Find where the given text appears and provide that cell's center as [X, Y] coordinate. 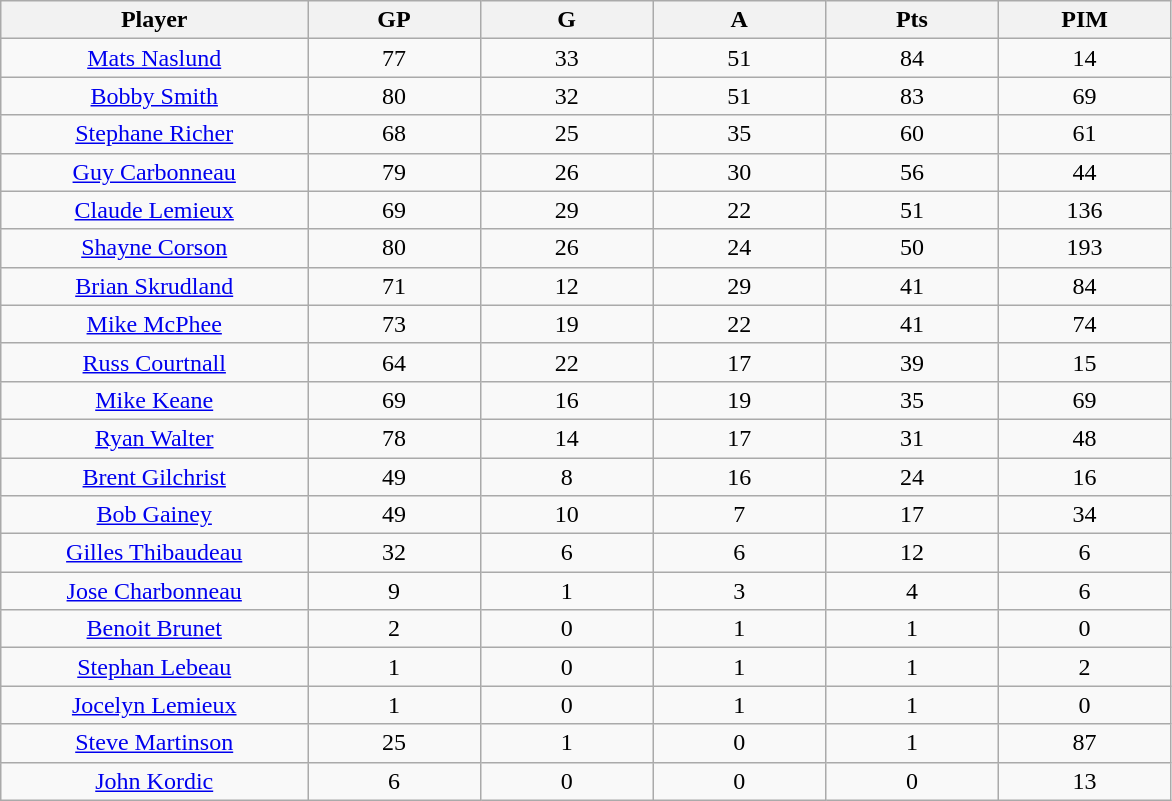
Stephane Richer [154, 134]
Stephan Lebeau [154, 667]
31 [912, 438]
74 [1084, 324]
Guy Carbonneau [154, 172]
Mike McPhee [154, 324]
33 [566, 58]
GP [394, 20]
Bob Gainey [154, 515]
Shayne Corson [154, 248]
48 [1084, 438]
Gilles Thibaudeau [154, 553]
A [740, 20]
39 [912, 362]
61 [1084, 134]
60 [912, 134]
Steve Martinson [154, 743]
44 [1084, 172]
64 [394, 362]
50 [912, 248]
Jose Charbonneau [154, 591]
10 [566, 515]
15 [1084, 362]
73 [394, 324]
John Kordic [154, 781]
193 [1084, 248]
136 [1084, 210]
Benoit Brunet [154, 629]
Brian Skrudland [154, 286]
83 [912, 96]
79 [394, 172]
13 [1084, 781]
34 [1084, 515]
71 [394, 286]
77 [394, 58]
Mats Naslund [154, 58]
87 [1084, 743]
Ryan Walter [154, 438]
4 [912, 591]
68 [394, 134]
8 [566, 477]
PIM [1084, 20]
Mike Keane [154, 400]
78 [394, 438]
Jocelyn Lemieux [154, 705]
3 [740, 591]
Pts [912, 20]
30 [740, 172]
56 [912, 172]
9 [394, 591]
Brent Gilchrist [154, 477]
Claude Lemieux [154, 210]
Player [154, 20]
Bobby Smith [154, 96]
Russ Courtnall [154, 362]
7 [740, 515]
G [566, 20]
